Capture the cell that displays the provided text and extract its (x, y) central coordinate. 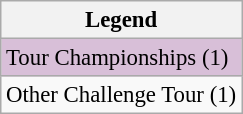
Other Challenge Tour (1) (122, 95)
Tour Championships (1) (122, 58)
Legend (122, 20)
